Find where the given text appears and provide that cell's center as [X, Y] coordinate. 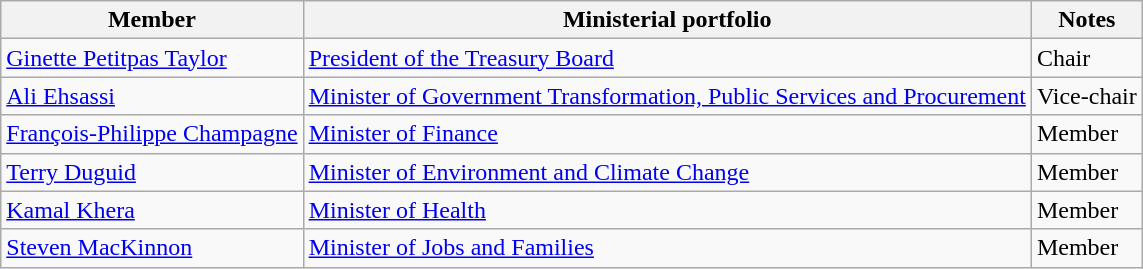
Minister of Finance [667, 134]
Minister of Health [667, 210]
Notes [1086, 20]
Minister of Government Transformation, Public Services and Procurement [667, 96]
Steven MacKinnon [152, 248]
Vice-chair [1086, 96]
Kamal Khera [152, 210]
Minister of Environment and Climate Change [667, 172]
Ginette Petitpas Taylor [152, 58]
Minister of Jobs and Families [667, 248]
President of the Treasury Board [667, 58]
Chair [1086, 58]
Terry Duguid [152, 172]
François-Philippe Champagne [152, 134]
Ali Ehsassi [152, 96]
Ministerial portfolio [667, 20]
